Search for the cell housing the specified text and yield its (x, y) center coordinate. 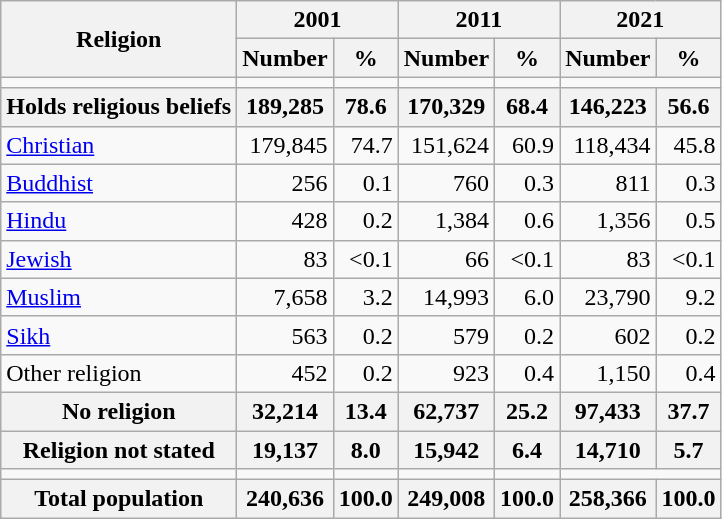
5.7 (688, 449)
Religion not stated (119, 449)
78.6 (366, 107)
Jewish (119, 259)
179,845 (285, 145)
Buddhist (119, 183)
Sikh (119, 335)
9.2 (688, 297)
15,942 (446, 449)
249,008 (446, 499)
2001 (318, 20)
170,329 (446, 107)
Christian (119, 145)
118,434 (608, 145)
811 (608, 183)
0.1 (366, 183)
428 (285, 221)
13.4 (366, 411)
Holds religious beliefs (119, 107)
2011 (478, 20)
1,384 (446, 221)
3.2 (366, 297)
14,710 (608, 449)
68.4 (528, 107)
452 (285, 373)
66 (446, 259)
1,356 (608, 221)
Total population (119, 499)
602 (608, 335)
97,433 (608, 411)
Hindu (119, 221)
7,658 (285, 297)
151,624 (446, 145)
6.4 (528, 449)
19,137 (285, 449)
60.9 (528, 145)
0.6 (528, 221)
56.6 (688, 107)
146,223 (608, 107)
25.2 (528, 411)
62,737 (446, 411)
37.7 (688, 411)
45.8 (688, 145)
923 (446, 373)
No religion (119, 411)
0.5 (688, 221)
240,636 (285, 499)
1,150 (608, 373)
23,790 (608, 297)
258,366 (608, 499)
563 (285, 335)
Religion (119, 39)
256 (285, 183)
14,993 (446, 297)
8.0 (366, 449)
760 (446, 183)
74.7 (366, 145)
2021 (640, 20)
579 (446, 335)
32,214 (285, 411)
189,285 (285, 107)
Other religion (119, 373)
6.0 (528, 297)
Muslim (119, 297)
